Find where the given text appears and provide that cell's center as [X, Y] coordinate. 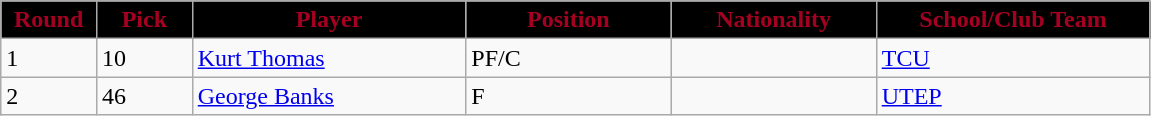
F [568, 96]
TCU [1013, 58]
PF/C [568, 58]
1 [49, 58]
Pick [144, 20]
10 [144, 58]
46 [144, 96]
Nationality [774, 20]
2 [49, 96]
George Banks [329, 96]
Round [49, 20]
Player [329, 20]
School/Club Team [1013, 20]
Position [568, 20]
UTEP [1013, 96]
Kurt Thomas [329, 58]
